Detect which cell encompasses the target text, then output its (x, y) center coordinate. 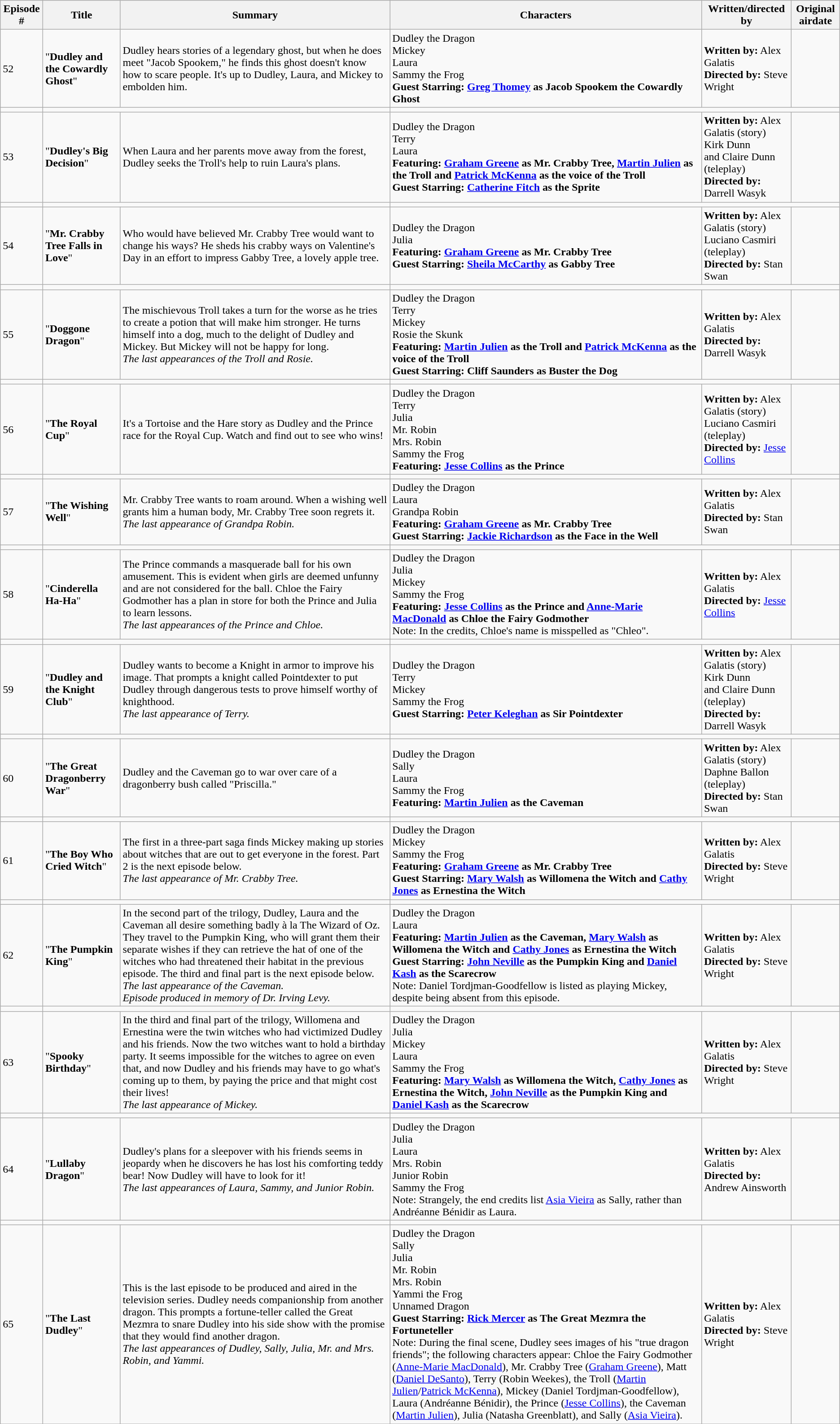
"Dudley and the Knight Club" (82, 689)
Written by: Alex Galatis (story)Luciano Casmiri (teleplay)Directed by: Stan Swan (746, 246)
Dudley the DragonTerryJuliaMr. RobinMrs. RobinSammy the FrogFeaturing: Jesse Collins as the Prince (546, 429)
62 (22, 955)
Characters (546, 15)
Written by: Alex GalatisDirected by: Andrew Ainsworth (746, 1169)
53 (22, 157)
Summary (255, 15)
Written by: Alex GalatisDirected by: Darrell Wasyk (746, 334)
56 (22, 429)
Original airdate (816, 15)
61 (22, 861)
59 (22, 689)
Written/directed by (746, 15)
65 (22, 1324)
Written by: Alex GalatisDirected by: Jesse Collins (746, 595)
"Spooky Birthday" (82, 1062)
"Dudley and the Cowardly Ghost" (82, 68)
"The Royal Cup" (82, 429)
64 (22, 1169)
"Dudley's Big Decision" (82, 157)
"The Boy Who Cried Witch" (82, 861)
Dudley the DragonLauraGrandpa RobinFeaturing: Graham Greene as Mr. Crabby TreeGuest Starring: Jackie Richardson as the Face in the Well (546, 512)
Written by: Alex Galatis (story)Daphne Ballon (teleplay)Directed by: Stan Swan (746, 778)
Dudley and the Caveman go to war over care of a dragonberry bush called "Priscilla." (255, 778)
"Doggone Dragon" (82, 334)
Written by: Alex GalatisDirected by: Stan Swan (746, 512)
Dudley the DragonSallyLauraSammy the FrogFeaturing: Martin Julien as the Caveman (546, 778)
"Lullaby Dragon" (82, 1169)
"The Pumpkin King" (82, 955)
57 (22, 512)
52 (22, 68)
Dudley the DragonTerryMickeySammy the FrogGuest Starring: Peter Keleghan as Sir Pointdexter (546, 689)
"Cinderella Ha-Ha" (82, 595)
"The Last Dudley" (82, 1324)
"The Great Dragonberry War" (82, 778)
Title (82, 15)
It's a Tortoise and the Hare story as Dudley and the Prince race for the Royal Cup. Watch and find out to see who wins! (255, 429)
Dudley the DragonJuliaFeaturing: Graham Greene as Mr. Crabby TreeGuest Starring: Sheila McCarthy as Gabby Tree (546, 246)
Dudley the DragonMickeyLauraSammy the FrogGuest Starring: Greg Thomey as Jacob Spookem the Cowardly Ghost (546, 68)
Episode # (22, 15)
Written by: Alex Galatis (story)Luciano Casmiri (teleplay)Directed by: Jesse Collins (746, 429)
When Laura and her parents move away from the forest, Dudley seeks the Troll's help to ruin Laura's plans. (255, 157)
58 (22, 595)
63 (22, 1062)
"Mr. Crabby Tree Falls in Love" (82, 246)
60 (22, 778)
54 (22, 246)
"The Wishing Well" (82, 512)
55 (22, 334)
